Locate the cell with the specified text and output its (x, y) center coordinate. 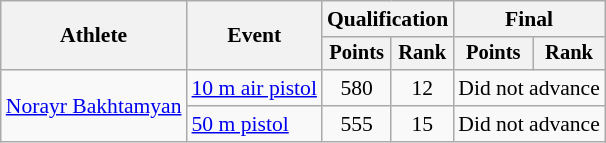
Qualification (388, 19)
Norayr Bakhtamyan (94, 106)
Event (254, 36)
580 (356, 88)
Final (529, 19)
555 (356, 124)
15 (422, 124)
50 m pistol (254, 124)
10 m air pistol (254, 88)
12 (422, 88)
Athlete (94, 36)
